Determine the [X, Y] coordinate at the center of the cell enclosing the given text.  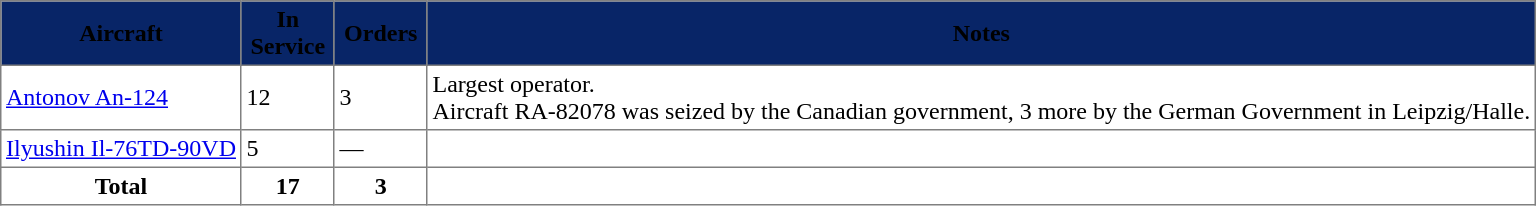
In Service [288, 33]
Ilyushin Il-76TD-90VD [121, 149]
Antonov An-124 [121, 97]
Notes [981, 33]
12 [288, 97]
Total [121, 186]
Aircraft [121, 33]
17 [288, 186]
Orders [380, 33]
5 [288, 149]
Largest operator.Aircraft RA-82078 was seized by the Canadian government, 3 more by the German Government in Leipzig/Halle. [981, 97]
— [380, 149]
